Return (x, y) of the center of cell containing provided text 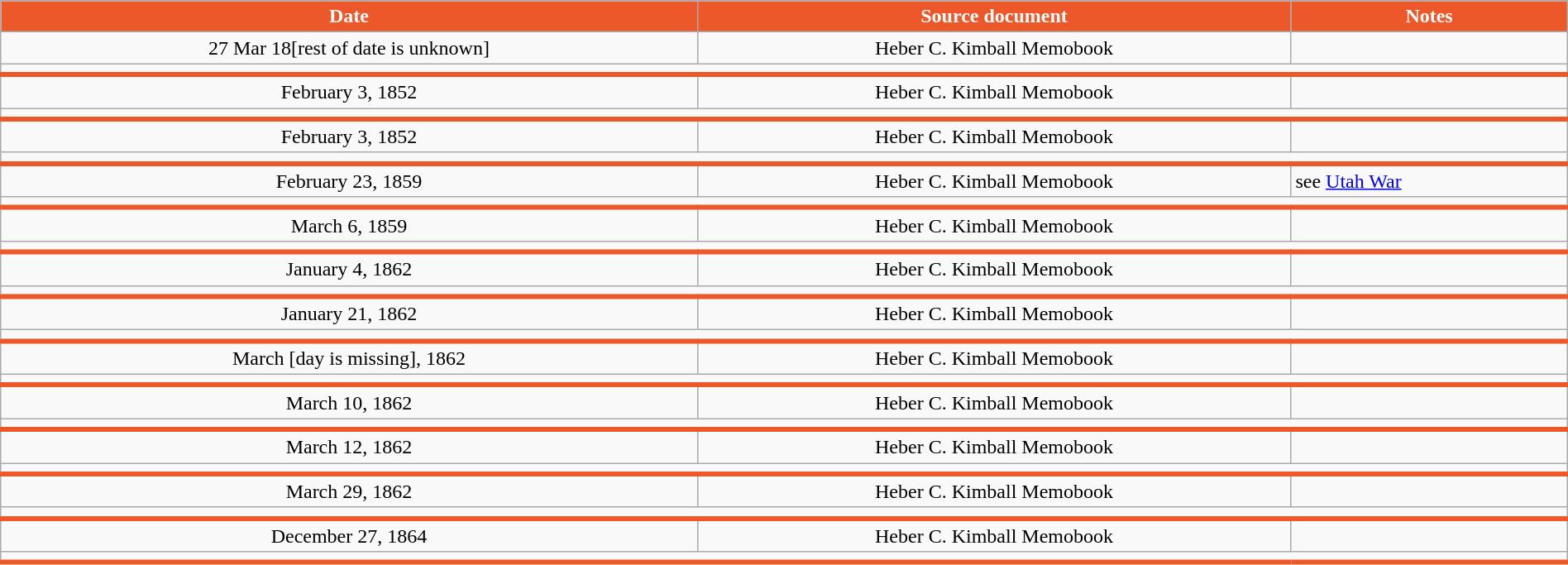
March 12, 1862 (349, 446)
27 Mar 18[rest of date is unknown] (349, 48)
March [day is missing], 1862 (349, 357)
January 4, 1862 (349, 269)
February 23, 1859 (349, 180)
see Utah War (1429, 180)
March 29, 1862 (349, 491)
March 6, 1859 (349, 224)
December 27, 1864 (349, 534)
January 21, 1862 (349, 313)
Source document (994, 17)
March 10, 1862 (349, 402)
Notes (1429, 17)
Date (349, 17)
